Search for the cell housing the specified text and yield its [x, y] center coordinate. 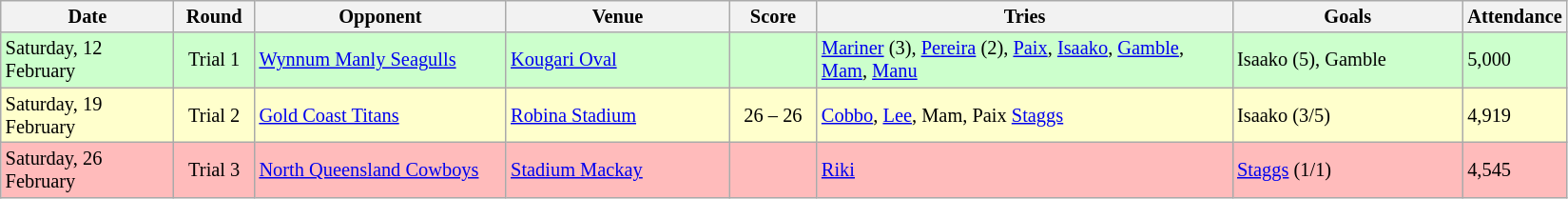
Venue [618, 16]
Gold Coast Titans [380, 115]
Attendance [1514, 16]
26 – 26 [773, 115]
Riki [1025, 169]
Saturday, 26 February [87, 169]
North Queensland Cowboys [380, 169]
4,545 [1514, 169]
Cobbo, Lee, Mam, Paix Staggs [1025, 115]
Tries [1025, 16]
Date [87, 16]
Kougari Oval [618, 60]
5,000 [1514, 60]
Score [773, 16]
Round [215, 16]
Isaako (5), Gamble [1347, 60]
Saturday, 19 February [87, 115]
Wynnum Manly Seagulls [380, 60]
Goals [1347, 16]
Stadium Mackay [618, 169]
Isaako (3/5) [1347, 115]
Trial 3 [215, 169]
Saturday, 12 February [87, 60]
Trial 1 [215, 60]
Staggs (1/1) [1347, 169]
Robina Stadium [618, 115]
Mariner (3), Pereira (2), Paix, Isaako, Gamble, Mam, Manu [1025, 60]
Trial 2 [215, 115]
4,919 [1514, 115]
Opponent [380, 16]
